For the text-containing cell, return its midpoint in (x, y) coordinate format. 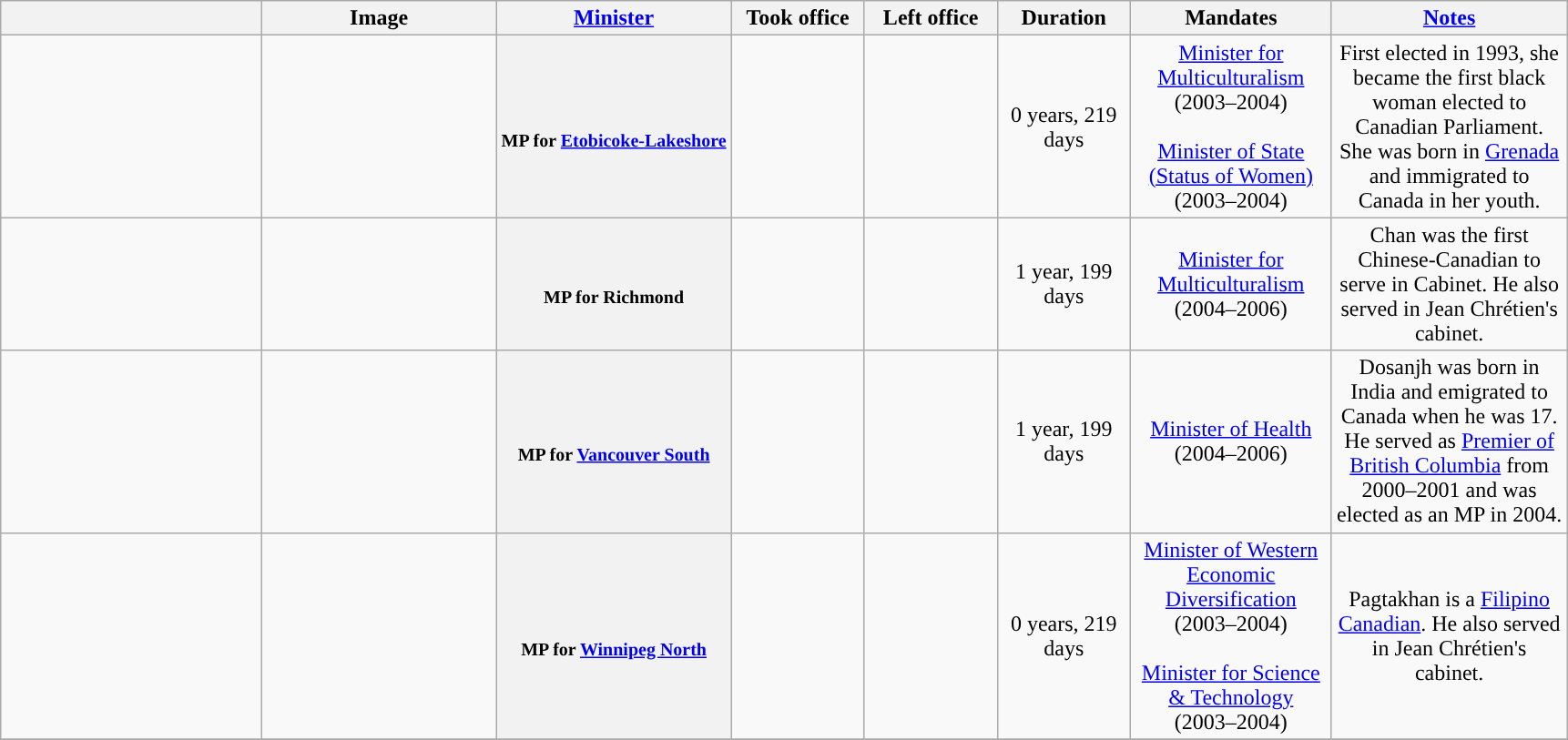
Minister of Western Economic Diversification (2003–2004) Minister for Science & Technology (2003–2004) (1231, 635)
Minister (614, 18)
Notes (1450, 18)
MP for Vancouver South (614, 441)
Image (379, 18)
Duration (1064, 18)
Minister of Health (2004–2006) (1231, 441)
Chan was the first Chinese-Canadian to serve in Cabinet. He also served in Jean Chrétien's cabinet. (1450, 284)
Minister for Multiculturalism (2003–2004) Minister of State (Status of Women) (2003–2004) (1231, 127)
Pagtakhan is a Filipino Canadian. He also served in Jean Chrétien's cabinet. (1450, 635)
MP for Richmond (614, 284)
MP for Winnipeg North (614, 635)
MP for Etobicoke-Lakeshore (614, 127)
Left office (931, 18)
Minister for Multiculturalism (2004–2006) (1231, 284)
Took office (798, 18)
Mandates (1231, 18)
